Determine the (x, y) coordinate at the center of the cell enclosing the given text.  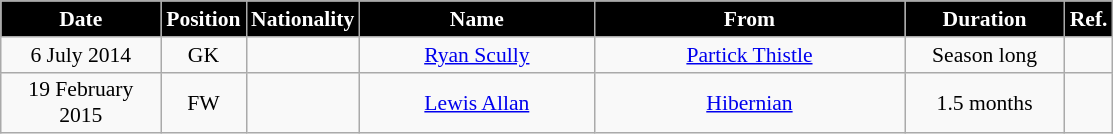
Position (204, 19)
Date (81, 19)
Ryan Scully (476, 55)
Ref. (1089, 19)
FW (204, 102)
Nationality (302, 19)
GK (204, 55)
Name (476, 19)
Lewis Allan (476, 102)
19 February 2015 (81, 102)
1.5 months (985, 102)
From (749, 19)
Partick Thistle (749, 55)
Season long (985, 55)
Duration (985, 19)
6 July 2014 (81, 55)
Hibernian (749, 102)
